Capture the cell that displays the provided text and extract its (X, Y) central coordinate. 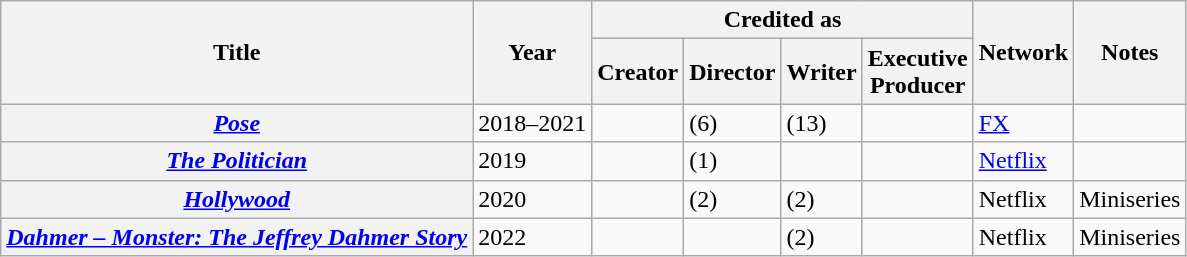
Director (732, 72)
2022 (532, 237)
Notes (1130, 52)
(13) (822, 123)
2020 (532, 199)
2018–2021 (532, 123)
(6) (732, 123)
Pose (237, 123)
Dahmer – Monster: The Jeffrey Dahmer Story (237, 237)
(1) (732, 161)
Title (237, 52)
Year (532, 52)
FX (1023, 123)
Network (1023, 52)
Credited as (782, 20)
The Politician (237, 161)
ExecutiveProducer (918, 72)
Creator (638, 72)
Hollywood (237, 199)
2019 (532, 161)
Writer (822, 72)
